From the cell containing the given text, extract its center point as [X, Y] coordinate. 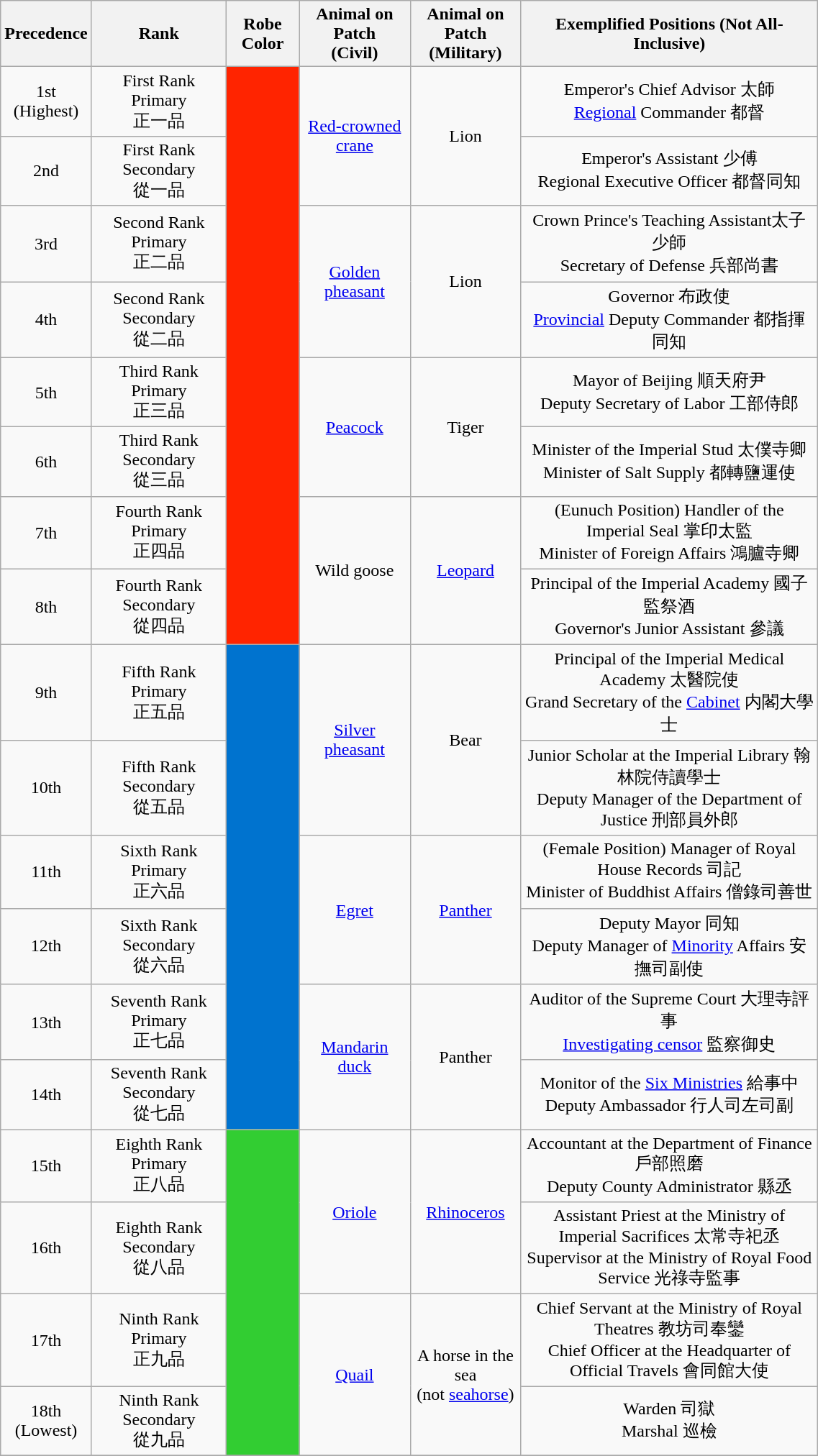
First Rank Secondary從一品 [158, 171]
Assistant Priest at the Ministry of Imperial Sacrifices 太常寺祀丞Supervisor at the Ministry of Royal Food Service 光祿寺監事 [669, 1248]
Fifth Rank Primary正五品 [158, 693]
Eighth Rank Primary正八品 [158, 1166]
(Eunuch Position) Handler of the Imperial Seal 掌印太監Minister of Foreign Affairs 鴻臚寺卿 [669, 532]
Second Rank Secondary從二品 [158, 320]
15th [46, 1166]
10th [46, 788]
17th [46, 1340]
2nd [46, 171]
Rhinoceros [465, 1212]
12th [46, 946]
Junior Scholar at the Imperial Library 翰林院侍讀學士Deputy Manager of the Department of Justice 刑部員外郎 [669, 788]
16th [46, 1248]
Bear [465, 741]
Accountant at the Department of Finance 戶部照磨Deputy County Administrator 縣丞 [669, 1166]
Principal of the Imperial Medical Academy 太醫院使Grand Secretary of the Cabinet 内閣大學士 [669, 693]
Exemplified Positions (Not All-Inclusive) [669, 34]
Oriole [355, 1212]
Animal on Patch(Military) [465, 34]
Emperor's Chief Advisor 太師Regional Commander 都督 [669, 102]
Golden pheasant [355, 282]
Warden 司獄Marshal 巡檢 [669, 1421]
7th [46, 532]
Leopard [465, 571]
Chief Servant at the Ministry of Royal Theatres 教坊司奉鑾Chief Officer at the Headquarter of Official Travels 會同館大使 [669, 1340]
Sixth Rank Secondary從六品 [158, 946]
Second Rank Primary正二品 [158, 244]
Fourth Rank Primary正四品 [158, 532]
Rank [158, 34]
8th [46, 607]
Eighth Rank Secondary從八品 [158, 1248]
Crown Prince's Teaching Assistant太子少師Secretary of Defense 兵部尚書 [669, 244]
First Rank Primary正一品 [158, 102]
18th(Lowest) [46, 1421]
Principal of the Imperial Academy 國子監祭酒Governor's Junior Assistant 參議 [669, 607]
Ninth Rank Primary正九品 [158, 1340]
A horse in the sea(not seahorse) [465, 1375]
Auditor of the Supreme Court 大理寺評事Investigating censor 監察御史 [669, 1022]
1st(Highest) [46, 102]
11th [46, 871]
Seventh Rank Primary正七品 [158, 1022]
9th [46, 693]
Ninth Rank Secondary從九品 [158, 1421]
Governor 布政使Provincial Deputy Commander 都指揮同知 [669, 320]
Third Rank Primary正三品 [158, 393]
Egret [355, 910]
Monitor of the Six Ministries 給事中Deputy Ambassador 行人司左司副 [669, 1094]
Robe Color [262, 34]
Wild goose [355, 571]
3rd [46, 244]
Third Rank Secondary從三品 [158, 462]
14th [46, 1094]
Emperor's Assistant 少傅Regional Executive Officer 都督同知 [669, 171]
Fifth Rank Secondary從五品 [158, 788]
Minister of the Imperial Stud 太僕寺卿Minister of Salt Supply 都轉鹽運使 [669, 462]
Precedence [46, 34]
Sixth Rank Primary正六品 [158, 871]
(Female Position) Manager of Royal House Records 司記Minister of Buddhist Affairs 僧錄司善世 [669, 871]
Red-crowned crane [355, 137]
Tiger [465, 427]
6th [46, 462]
Silver pheasant [355, 741]
Deputy Mayor 同知Deputy Manager of Minority Affairs 安撫司副使 [669, 946]
Mandarin duck [355, 1057]
Animal on Patch(Civil) [355, 34]
Fourth Rank Secondary從四品 [158, 607]
Quail [355, 1375]
5th [46, 393]
13th [46, 1022]
Peacock [355, 427]
4th [46, 320]
Mayor of Beijing 順天府尹Deputy Secretary of Labor 工部侍郎 [669, 393]
Seventh Rank Secondary從七品 [158, 1094]
